Output the (x, y) coordinate of the center of the cell containing the given text.  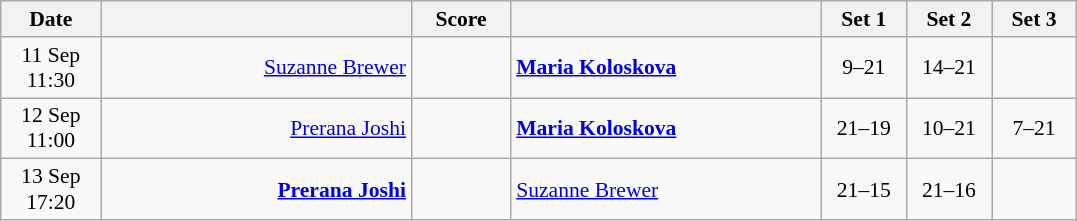
7–21 (1034, 128)
21–15 (864, 190)
Date (51, 19)
10–21 (948, 128)
12 Sep11:00 (51, 128)
21–16 (948, 190)
Set 1 (864, 19)
Set 3 (1034, 19)
9–21 (864, 68)
Set 2 (948, 19)
11 Sep11:30 (51, 68)
21–19 (864, 128)
Score (461, 19)
13 Sep17:20 (51, 190)
14–21 (948, 68)
